Return [x, y] of the center of cell containing provided text 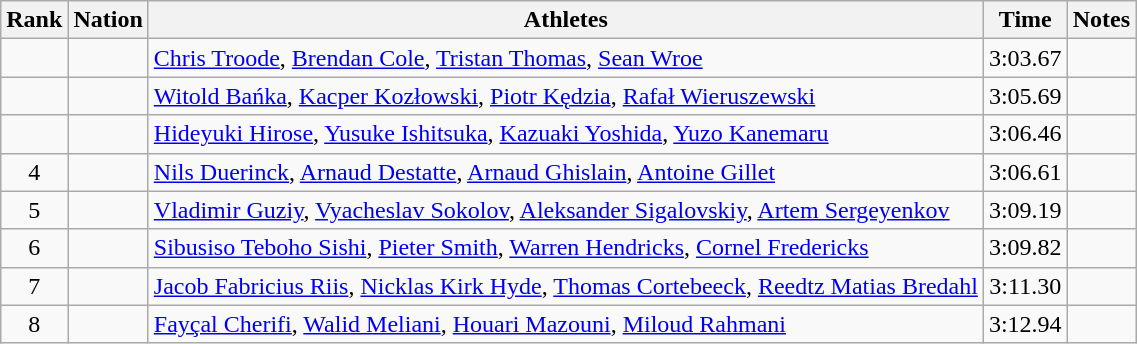
Witold Bańka, Kacper Kozłowski, Piotr Kędzia, Rafał Wieruszewski [566, 96]
3:06.46 [1025, 134]
3:11.30 [1025, 286]
6 [34, 248]
Sibusiso Teboho Sishi, Pieter Smith, Warren Hendricks, Cornel Fredericks [566, 248]
7 [34, 286]
Chris Troode, Brendan Cole, Tristan Thomas, Sean Wroe [566, 58]
8 [34, 324]
Rank [34, 20]
Notes [1101, 20]
3:06.61 [1025, 172]
Athletes [566, 20]
5 [34, 210]
Nils Duerinck, Arnaud Destatte, Arnaud Ghislain, Antoine Gillet [566, 172]
Fayçal Cherifi, Walid Meliani, Houari Mazouni, Miloud Rahmani [566, 324]
Vladimir Guziy, Vyacheslav Sokolov, Aleksander Sigalovskiy, Artem Sergeyenkov [566, 210]
3:03.67 [1025, 58]
Hideyuki Hirose, Yusuke Ishitsuka, Kazuaki Yoshida, Yuzo Kanemaru [566, 134]
Time [1025, 20]
4 [34, 172]
3:05.69 [1025, 96]
3:09.19 [1025, 210]
Nation [108, 20]
3:09.82 [1025, 248]
Jacob Fabricius Riis, Nicklas Kirk Hyde, Thomas Cortebeeck, Reedtz Matias Bredahl [566, 286]
3:12.94 [1025, 324]
